Detect which cell encompasses the target text, then output its (X, Y) center coordinate. 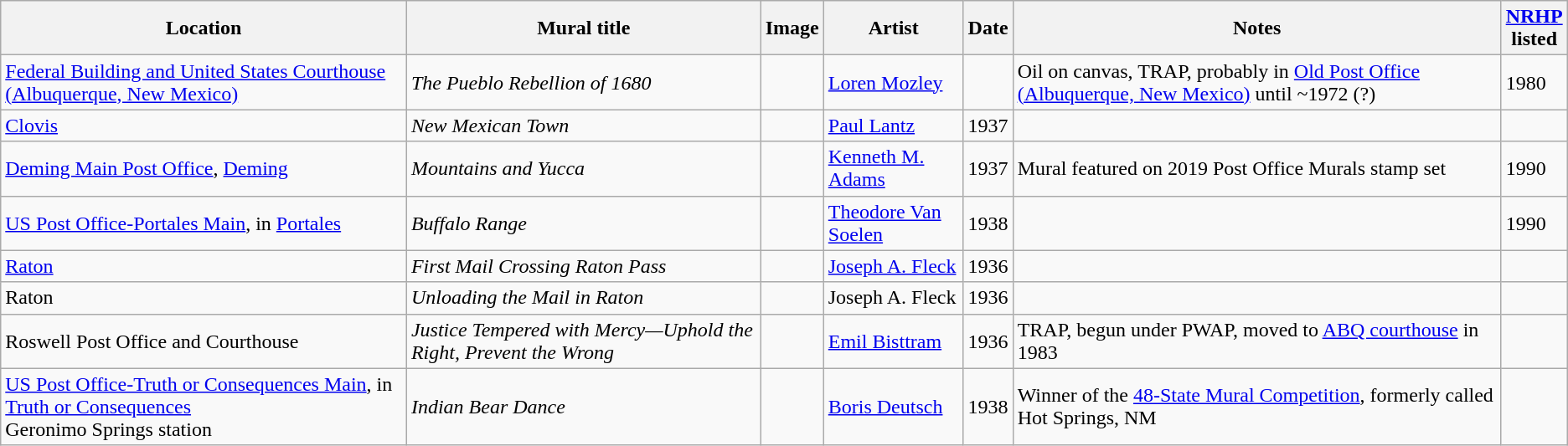
Indian Bear Dance (583, 407)
The Pueblo Rebellion of 1680 (583, 82)
US Post Office-Portales Main, in Portales (204, 223)
Buffalo Range (583, 223)
Unloading the Mail in Raton (583, 298)
Clovis (204, 126)
TRAP, begun under PWAP, moved to ABQ courthouse in 1983 (1256, 341)
Deming Main Post Office, Deming (204, 169)
Loren Mozley (893, 82)
Oil on canvas, TRAP, probably in Old Post Office (Albuquerque, New Mexico) until ~1972 (?) (1256, 82)
First Mail Crossing Raton Pass (583, 266)
Mural title (583, 28)
Justice Tempered with Mercy—Uphold the Right, Prevent the Wrong (583, 341)
Artist (893, 28)
US Post Office-Truth or Consequences Main, in Truth or ConsequencesGeronimo Springs station (204, 407)
Notes (1256, 28)
Boris Deutsch (893, 407)
Federal Building and United States Courthouse (Albuquerque, New Mexico) (204, 82)
Winner of the 48-State Mural Competition, formerly called Hot Springs, NM (1256, 407)
Roswell Post Office and Courthouse (204, 341)
New Mexican Town (583, 126)
Location (204, 28)
Paul Lantz (893, 126)
Date (988, 28)
Theodore Van Soelen (893, 223)
NRHPlisted (1534, 28)
1980 (1534, 82)
Mural featured on 2019 Post Office Murals stamp set (1256, 169)
Kenneth M. Adams (893, 169)
Image (792, 28)
Emil Bisttram (893, 341)
Mountains and Yucca (583, 169)
